Extract the [x, y] coordinate from the center of the cell holding the provided text.  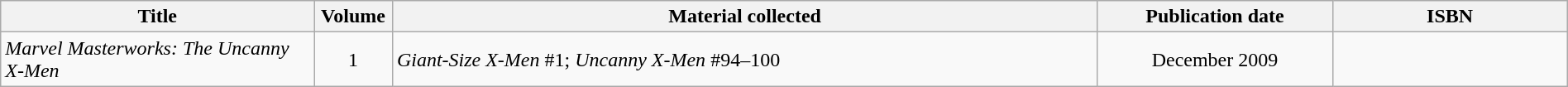
Marvel Masterworks: The Uncanny X-Men [157, 60]
ISBN [1450, 17]
Publication date [1215, 17]
Material collected [744, 17]
Volume [354, 17]
Giant-Size X-Men #1; Uncanny X-Men #94–100 [744, 60]
December 2009 [1215, 60]
Title [157, 17]
1 [354, 60]
